For the text-containing cell, return its midpoint in (x, y) coordinate format. 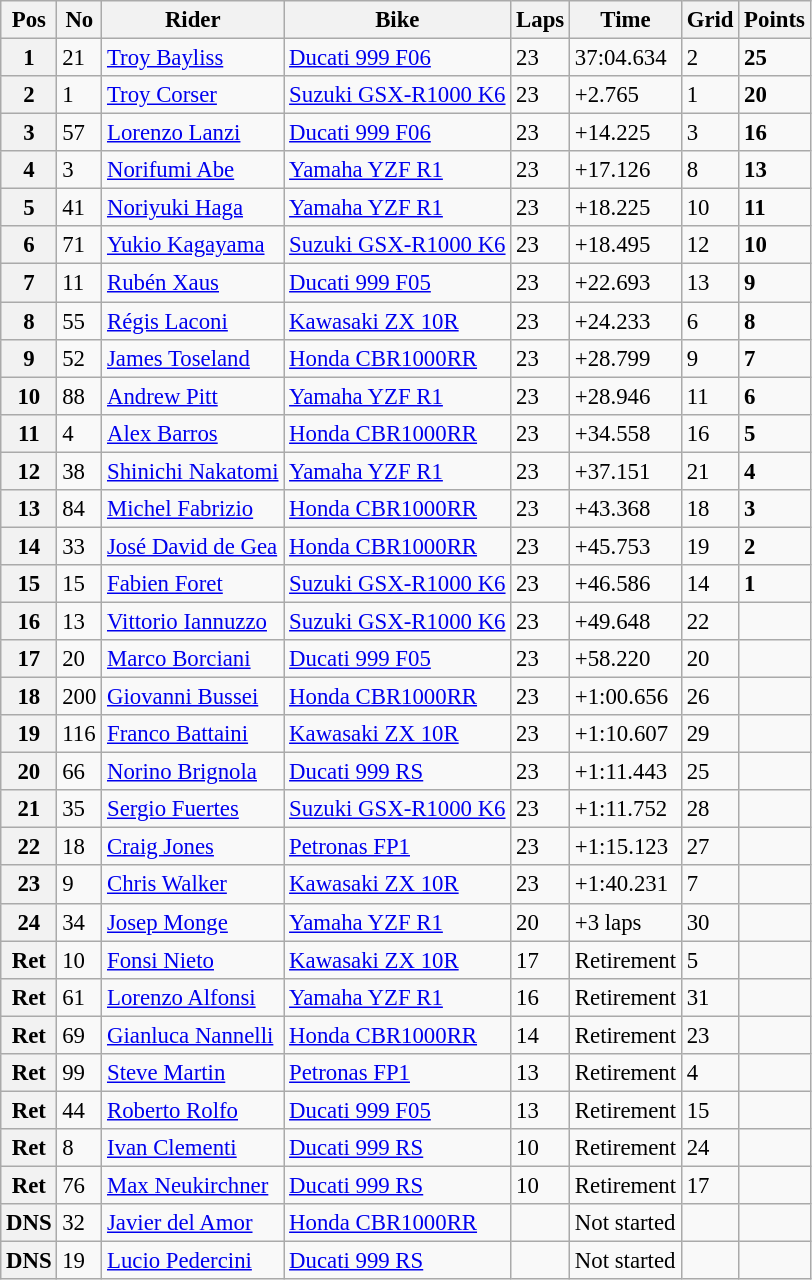
Sergio Fuertes (193, 809)
71 (80, 245)
Chris Walker (193, 885)
69 (80, 1035)
+1:15.123 (626, 847)
Grid (710, 20)
34 (80, 922)
88 (80, 396)
Yukio Kagayama (193, 245)
+22.693 (626, 283)
+18.495 (626, 245)
+1:10.607 (626, 734)
Rider (193, 20)
Shinichi Nakatomi (193, 471)
Norifumi Abe (193, 170)
116 (80, 734)
+34.558 (626, 433)
55 (80, 321)
28 (710, 809)
27 (710, 847)
+1:11.752 (626, 809)
+3 laps (626, 922)
+28.799 (626, 358)
No (80, 20)
41 (80, 208)
Ivan Clementi (193, 1148)
26 (710, 697)
31 (710, 997)
Troy Bayliss (193, 58)
+1:00.656 (626, 697)
Régis Laconi (193, 321)
José David de Gea (193, 546)
+49.648 (626, 621)
+17.126 (626, 170)
Alex Barros (193, 433)
+43.368 (626, 509)
Troy Corser (193, 95)
Rubén Xaus (193, 283)
Max Neukirchner (193, 1185)
Lorenzo Alfonsi (193, 997)
+2.765 (626, 95)
61 (80, 997)
James Toseland (193, 358)
33 (80, 546)
Laps (540, 20)
+37.151 (626, 471)
Marco Borciani (193, 659)
66 (80, 772)
Steve Martin (193, 1073)
57 (80, 133)
Gianluca Nannelli (193, 1035)
Giovanni Bussei (193, 697)
Craig Jones (193, 847)
44 (80, 1110)
99 (80, 1073)
Roberto Rolfo (193, 1110)
Javier del Amor (193, 1223)
Andrew Pitt (193, 396)
+14.225 (626, 133)
52 (80, 358)
+24.233 (626, 321)
38 (80, 471)
+18.225 (626, 208)
Points (774, 20)
Josep Monge (193, 922)
37:04.634 (626, 58)
Fabien Foret (193, 584)
35 (80, 809)
Vittorio Iannuzzo (193, 621)
Lucio Pedercini (193, 1261)
Pos (29, 20)
Lorenzo Lanzi (193, 133)
Bike (398, 20)
+45.753 (626, 546)
84 (80, 509)
32 (80, 1223)
200 (80, 697)
Michel Fabrizio (193, 509)
Time (626, 20)
76 (80, 1185)
+1:11.443 (626, 772)
+1:40.231 (626, 885)
Norino Brignola (193, 772)
Fonsi Nieto (193, 960)
30 (710, 922)
+58.220 (626, 659)
29 (710, 734)
+46.586 (626, 584)
Franco Battaini (193, 734)
+28.946 (626, 396)
Noriyuki Haga (193, 208)
